Pinpoint the cell where the given text exists, returning its [X, Y] midpoint coordinate. 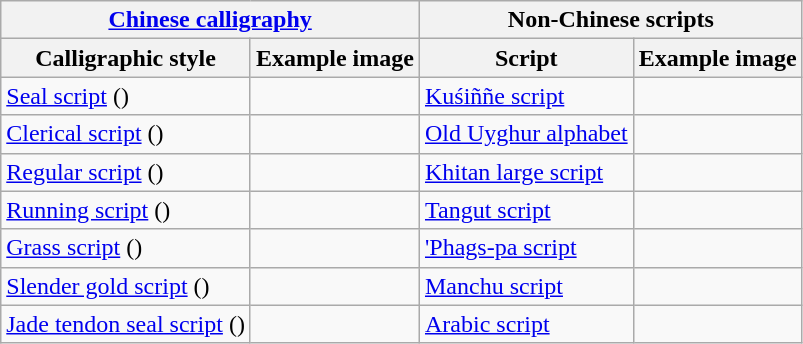
Jade tendon seal script () [126, 324]
Khitan large script [526, 172]
Tangut script [526, 210]
Slender gold script () [126, 286]
'Phags-pa script [526, 248]
Non-Chinese scripts [610, 20]
Manchu script [526, 286]
Calligraphic style [126, 58]
Kuśiññe script [526, 96]
Regular script () [126, 172]
Old Uyghur alphabet [526, 134]
Grass script () [126, 248]
Script [526, 58]
Running script () [126, 210]
Arabic script [526, 324]
Chinese calligraphy [210, 20]
Clerical script () [126, 134]
Seal script () [126, 96]
